Return the (x, y) coordinate for the center point of the cell that contains the specified text.  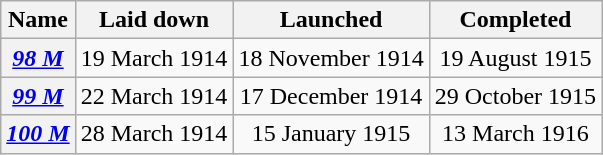
28 March 1914 (154, 134)
19 August 1915 (515, 58)
98 M (38, 58)
Name (38, 20)
Launched (331, 20)
18 November 1914 (331, 58)
29 October 1915 (515, 96)
15 January 1915 (331, 134)
Laid down (154, 20)
22 March 1914 (154, 96)
100 M (38, 134)
17 December 1914 (331, 96)
99 M (38, 96)
13 March 1916 (515, 134)
19 March 1914 (154, 58)
Completed (515, 20)
